For the text-containing cell, return its midpoint in [x, y] coordinate format. 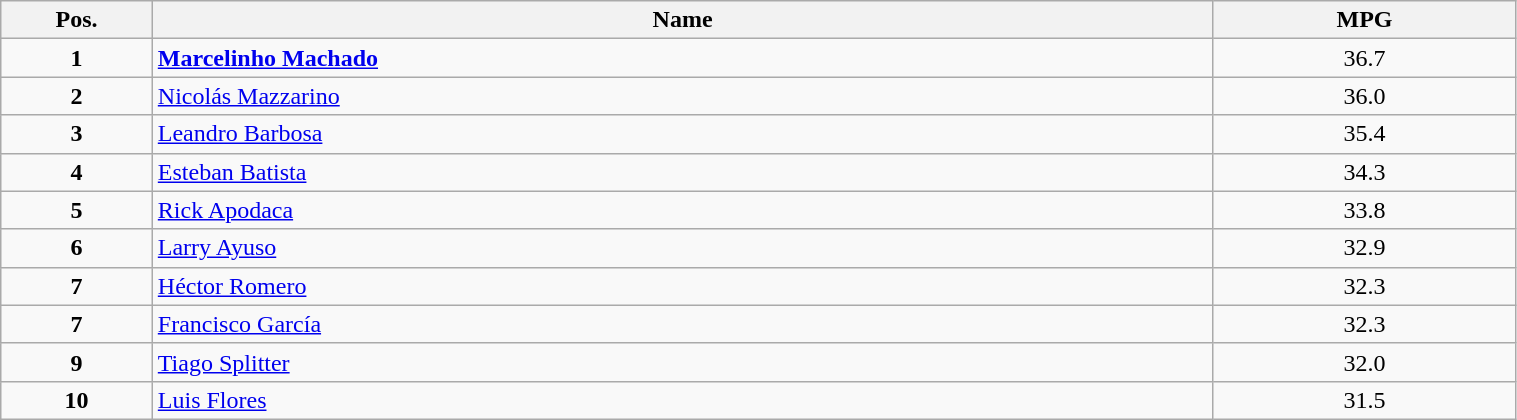
Tiago Splitter [682, 362]
32.0 [1364, 362]
4 [77, 172]
Pos. [77, 20]
5 [77, 210]
Nicolás Mazzarino [682, 96]
31.5 [1364, 400]
36.7 [1364, 58]
2 [77, 96]
Rick Apodaca [682, 210]
Esteban Batista [682, 172]
Name [682, 20]
10 [77, 400]
3 [77, 134]
Larry Ayuso [682, 248]
Héctor Romero [682, 286]
32.9 [1364, 248]
Leandro Barbosa [682, 134]
35.4 [1364, 134]
9 [77, 362]
36.0 [1364, 96]
Marcelinho Machado [682, 58]
MPG [1364, 20]
33.8 [1364, 210]
Luis Flores [682, 400]
6 [77, 248]
34.3 [1364, 172]
1 [77, 58]
Francisco García [682, 324]
